Capture the cell that displays the provided text and extract its (X, Y) central coordinate. 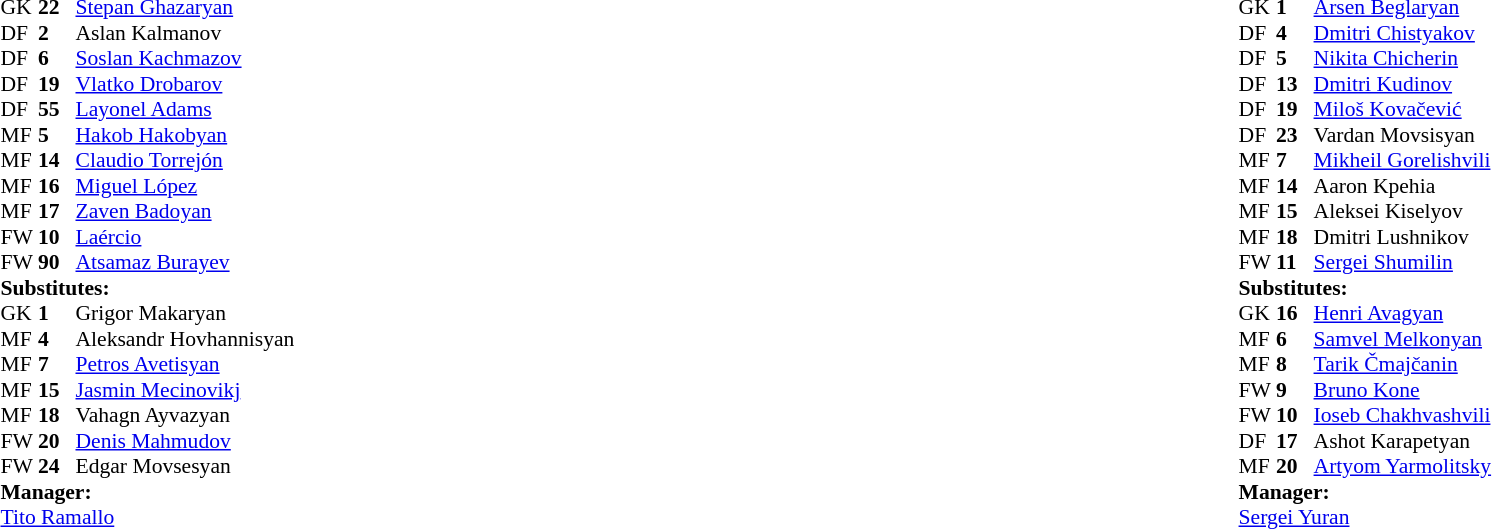
8 (1295, 365)
13 (1295, 84)
1 (57, 313)
Vardan Movsisyan (1403, 135)
Tarik Čmajčanin (1403, 365)
Atsamaz Burayev (186, 263)
Ashot Karapetyan (1403, 441)
Denis Mahmudov (186, 441)
Soslan Kachmazov (186, 59)
Bruno Kone (1403, 390)
Artyom Yarmolitsky (1403, 467)
Dmitri Kudinov (1403, 84)
Miloš Kovačević (1403, 109)
Samvel Melkonyan (1403, 339)
Petros Avetisyan (186, 365)
Hakob Hakobyan (186, 135)
Edgar Movsesyan (186, 467)
Vlatko Drobarov (186, 84)
Miguel López (186, 186)
Grigor Makaryan (186, 313)
9 (1295, 390)
2 (57, 33)
Vahagn Ayvazyan (186, 415)
Zaven Badoyan (186, 211)
Layonel Adams (186, 109)
Aslan Kalmanov (186, 33)
11 (1295, 263)
Nikita Chicherin (1403, 59)
Jasmin Mecinovikj (186, 390)
Mikheil Gorelishvili (1403, 161)
90 (57, 263)
Dmitri Chistyakov (1403, 33)
Sergei Shumilin (1403, 263)
Aleksei Kiselyov (1403, 211)
24 (57, 467)
Laércio (186, 237)
55 (57, 109)
23 (1295, 135)
Claudio Torrejón (186, 161)
Aaron Kpehia (1403, 186)
Aleksandr Hovhannisyan (186, 339)
Ioseb Chakhvashvili (1403, 415)
Dmitri Lushnikov (1403, 237)
Henri Avagyan (1403, 313)
